Return the (x, y) coordinate for the center point of the cell that contains the specified text.  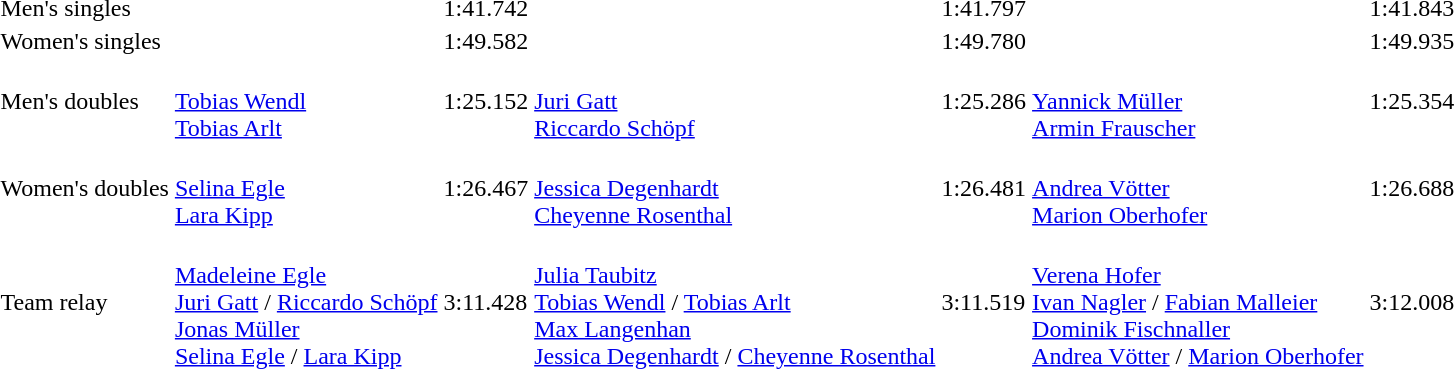
1:26.467 (486, 188)
Selina EgleLara Kipp (306, 188)
Tobias WendlTobias Arlt (306, 101)
1:49.780 (984, 41)
1:26.481 (984, 188)
Yannick MüllerArmin Frauscher (1198, 101)
1:49.582 (486, 41)
1:25.152 (486, 101)
1:25.286 (984, 101)
Andrea VötterMarion Oberhofer (1198, 188)
Juri GattRiccardo Schöpf (735, 101)
Jessica DegenhardtCheyenne Rosenthal (735, 188)
